Determine the [X, Y] coordinate at the center of the cell enclosing the given text.  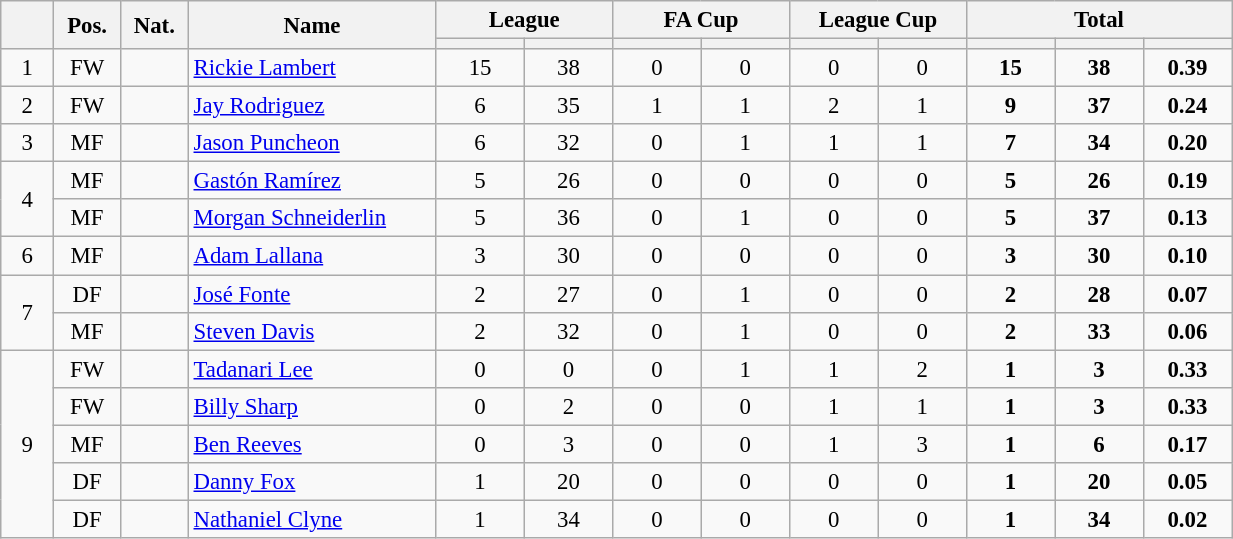
33 [1099, 331]
FA Cup [702, 20]
Nathaniel Clyne [312, 519]
José Fonte [312, 294]
Morgan Schneiderlin [312, 219]
0.24 [1188, 106]
28 [1099, 294]
0.17 [1188, 444]
Jason Puncheon [312, 143]
0.05 [1188, 482]
Tadanari Lee [312, 369]
League [524, 20]
0.10 [1188, 256]
27 [568, 294]
Name [312, 25]
League Cup [878, 20]
Jay Rodriguez [312, 106]
0.13 [1188, 219]
Billy Sharp [312, 406]
Pos. [88, 25]
0.39 [1188, 68]
35 [568, 106]
Adam Lallana [312, 256]
0.19 [1188, 181]
Rickie Lambert [312, 68]
Total [1098, 20]
Steven Davis [312, 331]
Nat. [154, 25]
Gastón Ramírez [312, 181]
0.07 [1188, 294]
36 [568, 219]
Danny Fox [312, 482]
0.20 [1188, 143]
4 [28, 200]
0.06 [1188, 331]
Ben Reeves [312, 444]
0.02 [1188, 519]
